Locate the cell with the specified text and output its (X, Y) center coordinate. 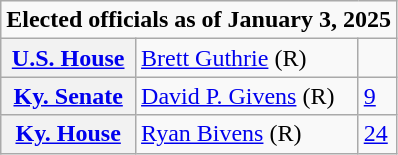
Ryan Bivens (R) (248, 134)
Elected officials as of January 3, 2025 (199, 20)
24 (377, 134)
David P. Givens (R) (248, 96)
Ky. Senate (68, 96)
Ky. House (68, 134)
U.S. House (68, 58)
9 (377, 96)
Brett Guthrie (R) (248, 58)
